For the text-containing cell, return its midpoint in (X, Y) coordinate format. 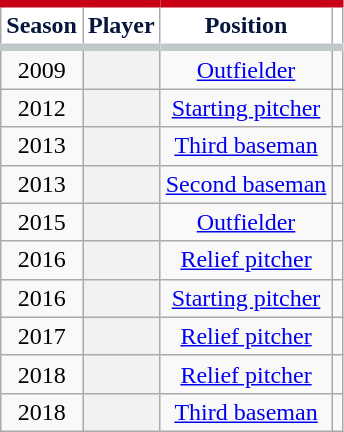
Position (246, 26)
2009 (42, 68)
Season (42, 26)
2017 (42, 336)
Second baseman (246, 184)
2012 (42, 108)
2015 (42, 222)
Player (121, 26)
